From the cell containing the given text, extract its center point as [X, Y] coordinate. 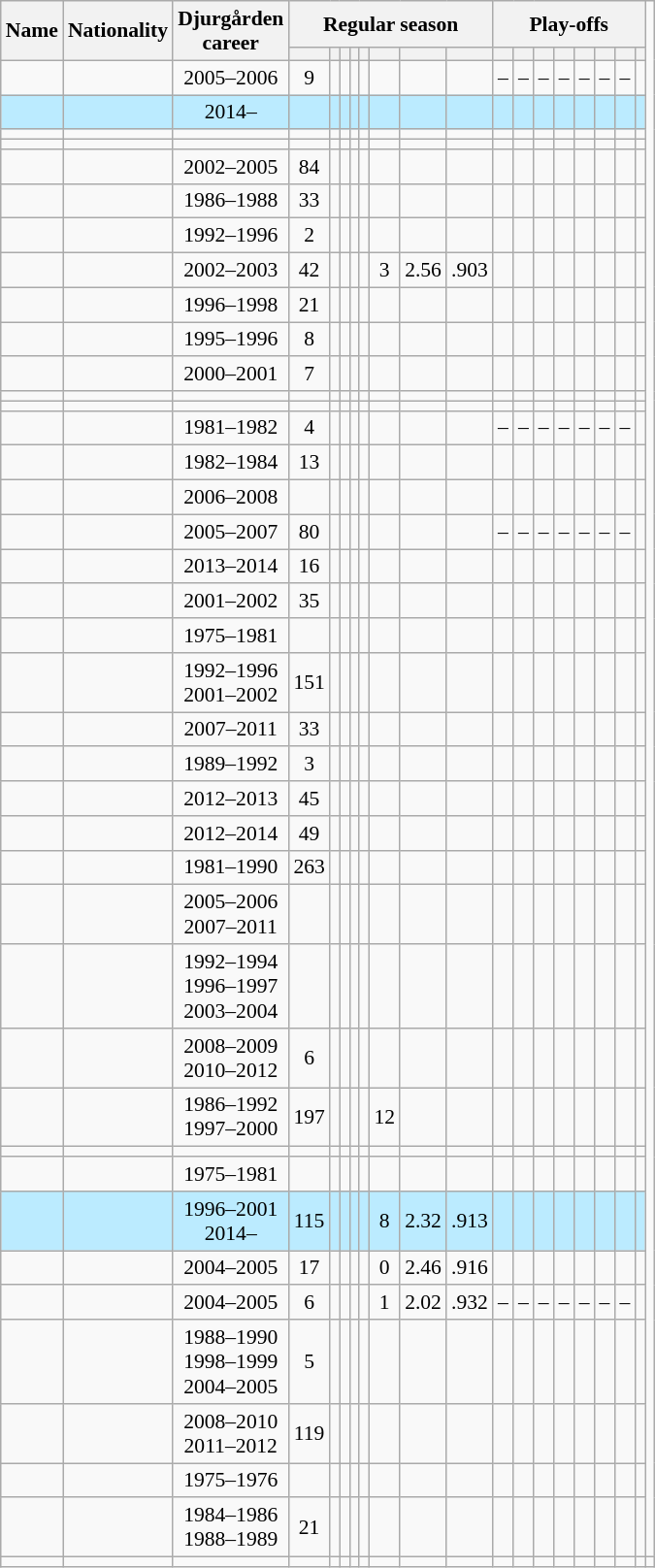
.916 [470, 1268]
2012–2014 [231, 833]
2008–20092010–2012 [231, 1058]
Regular season [390, 24]
42 [309, 271]
2.56 [423, 271]
151 [309, 683]
1995–1996 [231, 340]
1992–19962001–2002 [231, 683]
1981–1990 [231, 867]
2002–2005 [231, 167]
2006–2008 [231, 498]
1981–1982 [231, 428]
16 [309, 567]
Djurgårdencareer [231, 31]
.903 [470, 271]
9 [309, 78]
2008–20102011–2012 [231, 1434]
1996–1998 [231, 305]
7 [309, 375]
1984–19861988–1989 [231, 1527]
2001–2002 [231, 602]
1 [384, 1303]
2002–2003 [231, 271]
1989–1992 [231, 765]
35 [309, 602]
1986–1988 [231, 201]
2000–2001 [231, 375]
Name [32, 31]
13 [309, 463]
2 [309, 236]
2005–2007 [231, 532]
1996–20012014– [231, 1221]
2007–2011 [231, 730]
2012–2013 [231, 799]
Play-offs [569, 24]
2.32 [423, 1221]
84 [309, 167]
263 [309, 867]
17 [309, 1268]
2005–2006 [231, 78]
49 [309, 833]
.913 [470, 1221]
45 [309, 799]
2013–2014 [231, 567]
80 [309, 532]
1992–1996 [231, 236]
115 [309, 1221]
197 [309, 1118]
1992–19941996–19972003–2004 [231, 986]
Nationality [118, 31]
119 [309, 1434]
2.02 [423, 1303]
1986–19921997–2000 [231, 1118]
2005–20062007–2011 [231, 914]
1975–1976 [231, 1481]
.932 [470, 1303]
2014– [231, 113]
12 [384, 1118]
2.46 [423, 1268]
0 [384, 1268]
5 [309, 1362]
4 [309, 428]
1988–19901998–19992004–2005 [231, 1362]
1982–1984 [231, 463]
